Capture the cell that displays the provided text and extract its (X, Y) central coordinate. 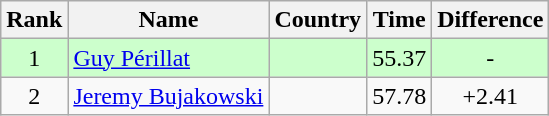
Guy Périllat (168, 58)
1 (34, 58)
Jeremy Bujakowski (168, 96)
2 (34, 96)
55.37 (400, 58)
57.78 (400, 96)
Name (168, 20)
Time (400, 20)
Country (318, 20)
Rank (34, 20)
- (490, 58)
+2.41 (490, 96)
Difference (490, 20)
